Provide the (X, Y) coordinate of the cell's center where the given text is located.  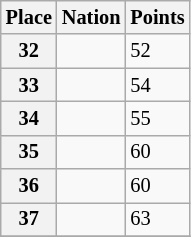
Points (157, 17)
34 (29, 118)
Place (29, 17)
63 (157, 219)
54 (157, 85)
55 (157, 118)
37 (29, 219)
32 (29, 51)
52 (157, 51)
Nation (92, 17)
33 (29, 85)
35 (29, 152)
36 (29, 186)
